Extract the (x, y) coordinate from the center of the cell holding the provided text.  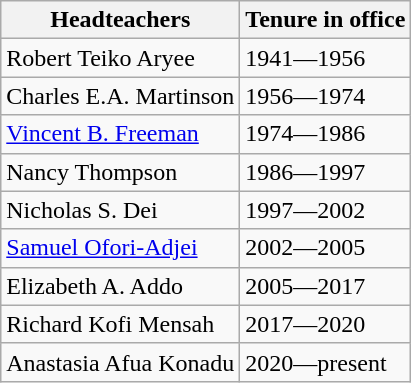
Robert Teiko Aryee (120, 58)
1956—1974 (326, 96)
Nicholas S. Dei (120, 210)
Vincent B. Freeman (120, 134)
Richard Kofi Mensah (120, 324)
Charles E.A. Martinson (120, 96)
1986—1997 (326, 172)
Samuel Ofori-Adjei (120, 248)
2020—present (326, 362)
Elizabeth A. Addo (120, 286)
2002—2005 (326, 248)
Headteachers (120, 20)
Anastasia Afua Konadu (120, 362)
2017—2020 (326, 324)
1997—2002 (326, 210)
Nancy Thompson (120, 172)
1974—1986 (326, 134)
Tenure in office (326, 20)
2005—2017 (326, 286)
1941—1956 (326, 58)
